For the text-containing cell, return its midpoint in (x, y) coordinate format. 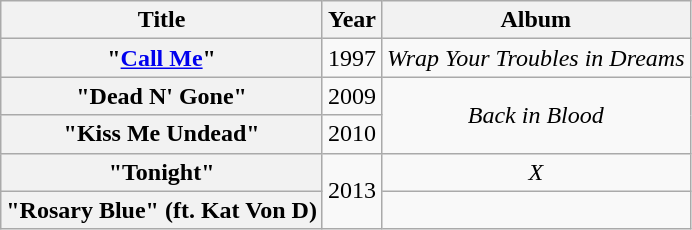
"Tonight" (162, 172)
1997 (352, 58)
Year (352, 20)
"Kiss Me Undead" (162, 134)
"Call Me" (162, 58)
2010 (352, 134)
X (536, 172)
Back in Blood (536, 115)
"Rosary Blue" (ft. Kat Von D) (162, 210)
Album (536, 20)
Wrap Your Troubles in Dreams (536, 58)
"Dead N' Gone" (162, 96)
Title (162, 20)
2013 (352, 191)
2009 (352, 96)
